Return [X, Y] of the center of cell containing provided text 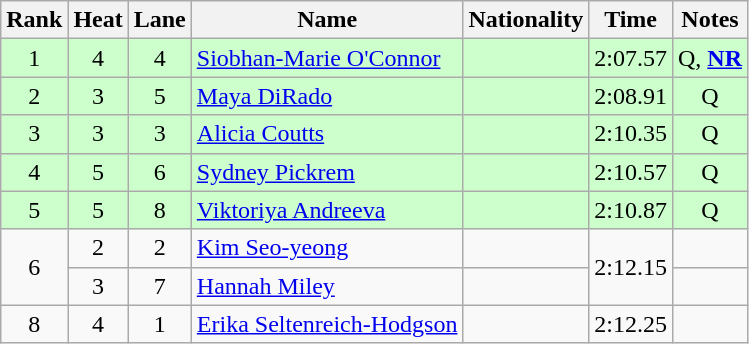
Siobhan-Marie O'Connor [327, 58]
2:10.35 [631, 134]
Time [631, 20]
Rank [34, 20]
Lane [160, 20]
Maya DiRado [327, 96]
2:10.87 [631, 210]
2:12.25 [631, 324]
Hannah Miley [327, 286]
2:10.57 [631, 172]
Nationality [526, 20]
Sydney Pickrem [327, 172]
Erika Seltenreich-Hodgson [327, 324]
Name [327, 20]
Viktoriya Andreeva [327, 210]
2:12.15 [631, 267]
2:07.57 [631, 58]
2:08.91 [631, 96]
Heat [98, 20]
Q, NR [710, 58]
Alicia Coutts [327, 134]
Kim Seo-yeong [327, 248]
Notes [710, 20]
7 [160, 286]
